Extract the (X, Y) coordinate from the center of the cell holding the provided text.  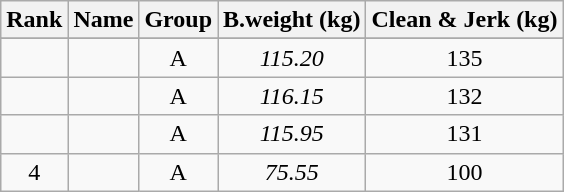
115.95 (292, 134)
135 (464, 58)
100 (464, 172)
B.weight (kg) (292, 20)
4 (34, 172)
Clean & Jerk (kg) (464, 20)
132 (464, 96)
115.20 (292, 58)
Group (178, 20)
116.15 (292, 96)
Rank (34, 20)
Name (104, 20)
131 (464, 134)
75.55 (292, 172)
